Identify which cell holds the provided text, then report its [x, y] central coordinate. 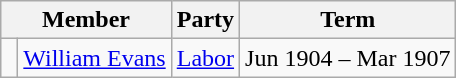
Jun 1904 – Mar 1907 [348, 58]
Party [205, 20]
Member [86, 20]
Term [348, 20]
Labor [205, 58]
William Evans [94, 58]
